Extract the [X, Y] coordinate from the center of the cell holding the provided text.  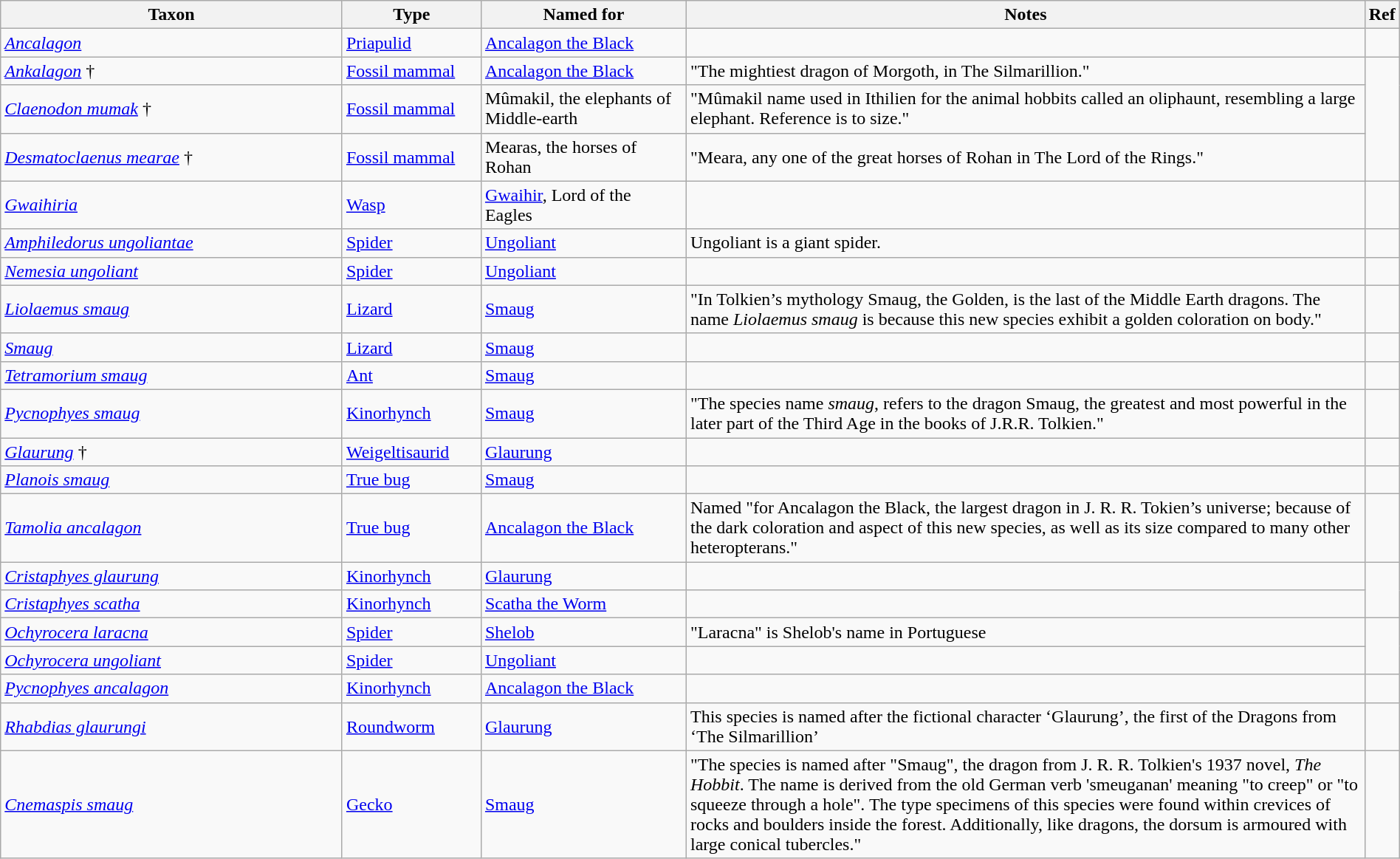
Nemesia ungoliant [171, 271]
Notes [1025, 15]
"Mûmakil name used in Ithilien for the animal hobbits called an oliphaunt, resembling a large elephant. Reference is to size." [1025, 109]
Shelob [583, 632]
Liolaemus smaug [171, 309]
Wasp [411, 205]
Planois smaug [171, 480]
Pycnophyes smaug [171, 414]
Amphiledorus ungoliantae [171, 243]
Named for [583, 15]
Gwaihir, Lord of the Eagles [583, 205]
Taxon [171, 15]
Priapulid [411, 43]
Ankalagon † [171, 71]
"The mightiest dragon of Morgoth, in The Silmarillion." [1025, 71]
Type [411, 15]
"Meara, any one of the great horses of Rohan in The Lord of the Rings." [1025, 157]
Weigeltisaurid [411, 451]
Rhabdias glaurungi [171, 727]
Desmatoclaenus mearae † [171, 157]
Roundworm [411, 727]
Cristaphyes glaurung [171, 576]
Ungoliant is a giant spider. [1025, 243]
Tamolia ancalagon [171, 528]
Ref [1382, 15]
Pycnophyes ancalagon [171, 688]
Mûmakil, the elephants of Middle-earth [583, 109]
Ochyrocera ungoliant [171, 660]
This species is named after the fictional character ‘Glaurung’, the first of the Dragons from ‘The Silmarillion’ [1025, 727]
Mearas, the horses of Rohan [583, 157]
Gwaihiria [171, 205]
Gecko [411, 804]
Cnemaspis smaug [171, 804]
Scatha the Worm [583, 604]
Ochyrocera laracna [171, 632]
Ancalagon [171, 43]
Glaurung † [171, 451]
Claenodon mumak † [171, 109]
"Laracna" is Shelob's name in Portuguese [1025, 632]
Tetramorium smaug [171, 375]
Cristaphyes scatha [171, 604]
Ant [411, 375]
